Locate the cell with the specified text and output its (X, Y) center coordinate. 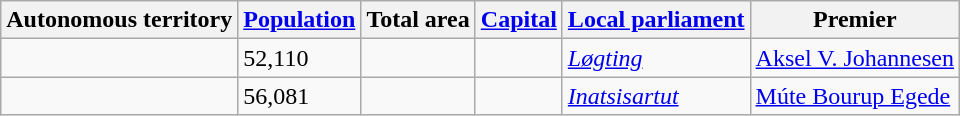
Population (300, 20)
Múte Bourup Egede (855, 96)
Capital (518, 20)
56,081 (300, 96)
Aksel V. Johannesen (855, 58)
Løgting (656, 58)
Inatsisartut (656, 96)
Local parliament (656, 20)
Autonomous territory (120, 20)
52,110 (300, 58)
Premier (855, 20)
Total area (418, 20)
